Search for the cell housing the specified text and yield its (x, y) center coordinate. 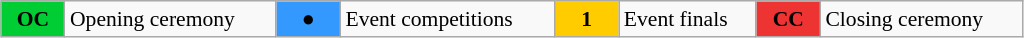
● (308, 19)
CC (788, 19)
Event competitions (447, 19)
OC (33, 19)
Event finals (688, 19)
1 (587, 19)
Opening ceremony (170, 19)
Closing ceremony (922, 19)
